Output the (x, y) coordinate of the center of the cell containing the given text.  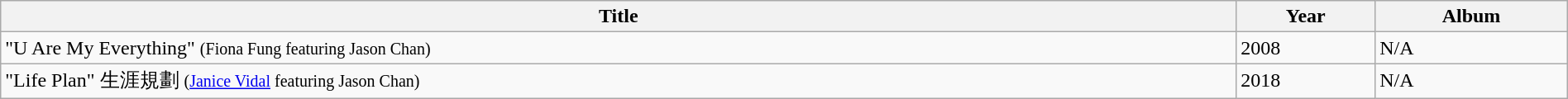
2008 (1306, 48)
Title (619, 16)
"U Are My Everything" (Fiona Fung featuring Jason Chan) (619, 48)
2018 (1306, 81)
Album (1471, 16)
Year (1306, 16)
"Life Plan" 生涯規劃 (Janice Vidal featuring Jason Chan) (619, 81)
